Output the [x, y] coordinate of the center of the cell containing the given text.  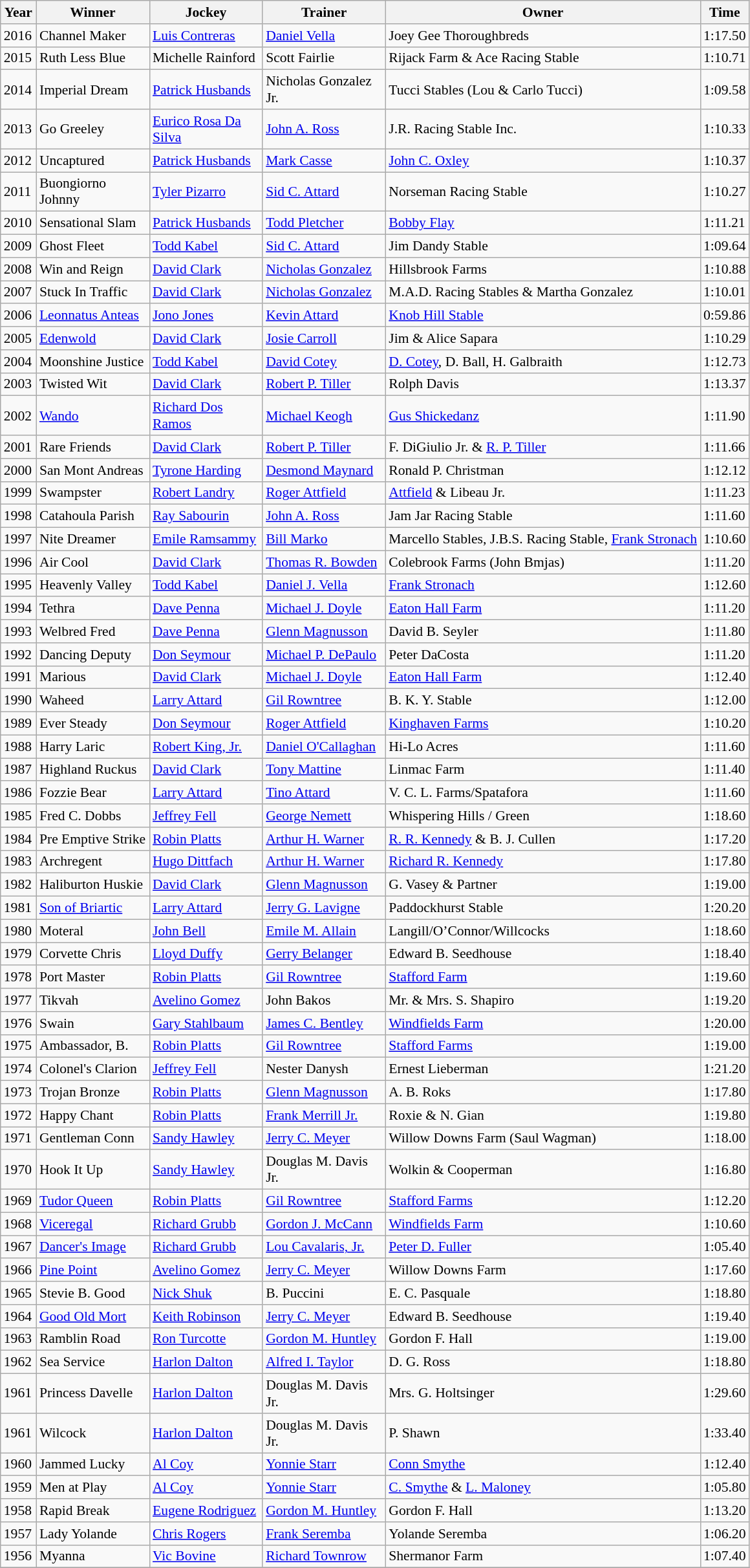
2009 [18, 246]
Ruth Less Blue [93, 58]
2005 [18, 338]
Rijack Farm & Ace Racing Stable [543, 58]
Gentleman Conn [93, 1138]
1:16.80 [724, 1170]
Rapid Break [93, 1510]
Heavenly Valley [93, 585]
Josie Carroll [324, 338]
1998 [18, 516]
1990 [18, 701]
Trainer [324, 12]
Twisted Wit [93, 384]
1996 [18, 562]
1970 [18, 1170]
Emile M. Allain [324, 931]
1974 [18, 1069]
Son of Briartic [93, 908]
Alfred I. Taylor [324, 1362]
1959 [18, 1488]
Ambassador, B. [93, 1046]
C. Smythe & L. Maloney [543, 1488]
1999 [18, 493]
1971 [18, 1138]
Nite Dreamer [93, 539]
Buongiorno Johnny [93, 191]
Uncaptured [93, 160]
1968 [18, 1224]
Frank Merrill Jr. [324, 1115]
Winner [93, 12]
Robert Landry [206, 493]
Colonel's Clarion [93, 1069]
1:21.20 [724, 1069]
1993 [18, 631]
1:11.40 [724, 770]
P. Shawn [543, 1433]
Pine Point [93, 1270]
1994 [18, 609]
1:13.20 [724, 1510]
1:11.90 [724, 415]
1982 [18, 885]
1:20.00 [724, 1023]
Ray Sabourin [206, 516]
John C. Oxley [543, 160]
Hook It Up [93, 1170]
1962 [18, 1362]
1:17.60 [724, 1270]
Marious [93, 677]
Hi-Lo Acres [543, 746]
2000 [18, 470]
Daniel J. Vella [324, 585]
David Cotey [324, 362]
Bill Marko [324, 539]
Todd Pletcher [324, 223]
Owner [543, 12]
Jammed Lucky [93, 1465]
2012 [18, 160]
Tucci Stables (Lou & Carlo Tucci) [543, 89]
Shermanor Farm [543, 1556]
1:10.20 [724, 724]
1981 [18, 908]
1:18.40 [724, 954]
Eurico Rosa Da Silva [206, 129]
Viceregal [93, 1224]
1:06.20 [724, 1534]
Kevin Attard [324, 316]
1995 [18, 585]
Tethra [93, 609]
Fozzie Bear [93, 793]
Sea Service [93, 1362]
Desmond Maynard [324, 470]
1:33.40 [724, 1433]
Dancing Deputy [93, 655]
Tyrone Harding [206, 470]
1984 [18, 839]
1997 [18, 539]
2015 [18, 58]
Good Old Mort [93, 1316]
David B. Seyler [543, 631]
Mr. & Mrs. S. Shapiro [543, 1000]
Port Master [93, 977]
Knob Hill Stable [543, 316]
Frank Seremba [324, 1534]
1958 [18, 1510]
Bobby Flay [543, 223]
2013 [18, 129]
2016 [18, 36]
1965 [18, 1293]
1966 [18, 1270]
0:59.86 [724, 316]
1987 [18, 770]
1991 [18, 677]
2011 [18, 191]
Mrs. G. Holtsinger [543, 1393]
Willow Downs Farm [543, 1270]
Edenwold [93, 338]
1:10.88 [724, 269]
Gerry Belanger [324, 954]
Men at Play [93, 1488]
A. B. Roks [543, 1093]
1:11.23 [724, 493]
1963 [18, 1339]
Whispering Hills / Green [543, 816]
Moonshine Justice [93, 362]
James C. Bentley [324, 1023]
Lou Cavalaris, Jr. [324, 1247]
Trojan Bronze [93, 1093]
1:10.27 [724, 191]
1:10.01 [724, 292]
1967 [18, 1247]
Tino Attard [324, 793]
1973 [18, 1093]
Marcello Stables, J.B.S. Racing Stable, Frank Stronach [543, 539]
Myanna [93, 1556]
Nester Danysh [324, 1069]
1:10.29 [724, 338]
1:10.37 [724, 160]
Harry Laric [93, 746]
Welbred Fred [93, 631]
1:11.66 [724, 447]
2006 [18, 316]
Sensational Slam [93, 223]
Hillsbrook Farms [543, 269]
Lloyd Duffy [206, 954]
1989 [18, 724]
Conn Smythe [543, 1465]
1:19.40 [724, 1316]
1957 [18, 1534]
B. K. Y. Stable [543, 701]
1:29.60 [724, 1393]
Yolande Seremba [543, 1534]
Ever Steady [93, 724]
V. C. L. Farms/Spatafora [543, 793]
1:18.00 [724, 1138]
Roxie & N. Gian [543, 1115]
Daniel Vella [324, 36]
Paddockhurst Stable [543, 908]
Jim Dandy Stable [543, 246]
Emile Ramsammy [206, 539]
1:09.58 [724, 89]
1975 [18, 1046]
Linmac Farm [543, 770]
Ghost Fleet [93, 246]
Jockey [206, 12]
Thomas R. Bowden [324, 562]
John Bakos [324, 1000]
Haliburton Huskie [93, 885]
Richard Dos Ramos [206, 415]
1978 [18, 977]
2004 [18, 362]
1:11.80 [724, 631]
1:11.21 [724, 223]
1992 [18, 655]
Robert King, Jr. [206, 746]
1:12.12 [724, 470]
Leonnatus Anteas [93, 316]
Pre Emptive Strike [93, 839]
1:05.80 [724, 1488]
Gary Stahlbaum [206, 1023]
Wando [93, 415]
Scott Fairlie [324, 58]
Jam Jar Racing Stable [543, 516]
Michael Keogh [324, 415]
1:19.60 [724, 977]
2014 [18, 89]
Wolkin & Cooperman [543, 1170]
1:12.73 [724, 362]
Princess Davelle [93, 1393]
1986 [18, 793]
1:19.80 [724, 1115]
R. R. Kennedy & B. J. Cullen [543, 839]
Gordon J. McCann [324, 1224]
2001 [18, 447]
Tony Mattine [324, 770]
Michelle Rainford [206, 58]
Nick Shuk [206, 1293]
John Bell [206, 931]
1983 [18, 862]
1979 [18, 954]
Jim & Alice Sapara [543, 338]
Willow Downs Farm (Saul Wagman) [543, 1138]
Time [724, 12]
2003 [18, 384]
Moteral [93, 931]
Stafford Farm [543, 977]
1977 [18, 1000]
1985 [18, 816]
Swampster [93, 493]
Imperial Dream [93, 89]
2002 [18, 415]
1956 [18, 1556]
Stevie B. Good [93, 1293]
Ernest Lieberman [543, 1069]
Hugo Dittfach [206, 862]
San Mont Andreas [93, 470]
Tyler Pizarro [206, 191]
1:05.40 [724, 1247]
J.R. Racing Stable Inc. [543, 129]
1:09.64 [724, 246]
1:07.40 [724, 1556]
Gus Shickedanz [543, 415]
Year [18, 12]
Kinghaven Farms [543, 724]
Stuck In Traffic [93, 292]
1:12.20 [724, 1201]
1:12.00 [724, 701]
1960 [18, 1465]
G. Vasey & Partner [543, 885]
2008 [18, 269]
Win and Reign [93, 269]
Waheed [93, 701]
1988 [18, 746]
1972 [18, 1115]
1:10.71 [724, 58]
Tikvah [93, 1000]
Peter D. Fuller [543, 1247]
2010 [18, 223]
Channel Maker [93, 36]
George Nemett [324, 816]
Peter DaCosta [543, 655]
Tudor Queen [93, 1201]
Fred C. Dobbs [93, 816]
Go Greeley [93, 129]
1980 [18, 931]
Norseman Racing Stable [543, 191]
Archregent [93, 862]
Vic Bovine [206, 1556]
1976 [18, 1023]
1964 [18, 1316]
D. Cotey, D. Ball, H. Galbraith [543, 362]
Dancer's Image [93, 1247]
Catahoula Parish [93, 516]
Wilcock [93, 1433]
1969 [18, 1201]
Richard Townrow [324, 1556]
Joey Gee Thoroughbreds [543, 36]
1:20.20 [724, 908]
Mark Casse [324, 160]
Langill/O’Connor/Willcocks [543, 931]
Corvette Chris [93, 954]
F. DiGiulio Jr. & R. P. Tiller [543, 447]
Michael P. DePaulo [324, 655]
Chris Rogers [206, 1534]
Lady Yolande [93, 1534]
1:17.50 [724, 36]
Colebrook Farms (John Bmjas) [543, 562]
2007 [18, 292]
M.A.D. Racing Stables & Martha Gonzalez [543, 292]
D. G. Ross [543, 1362]
1:17.20 [724, 839]
Nicholas Gonzalez Jr. [324, 89]
Rare Friends [93, 447]
Rolph Davis [543, 384]
Luis Contreras [206, 36]
Eugene Rodriguez [206, 1510]
Ramblin Road [93, 1339]
Swain [93, 1023]
Jerry G. Lavigne [324, 908]
1:12.60 [724, 585]
Ron Turcotte [206, 1339]
Happy Chant [93, 1115]
Highland Ruckus [93, 770]
Attfield & Libeau Jr. [543, 493]
Richard R. Kennedy [543, 862]
1:10.33 [724, 129]
Frank Stronach [543, 585]
Daniel O'Callaghan [324, 746]
Keith Robinson [206, 1316]
Jono Jones [206, 316]
B. Puccini [324, 1293]
Air Cool [93, 562]
1:13.37 [724, 384]
Ronald P. Christman [543, 470]
1:19.20 [724, 1000]
E. C. Pasquale [543, 1293]
